Provide the (X, Y) coordinate of the cell's center where the given text is located.  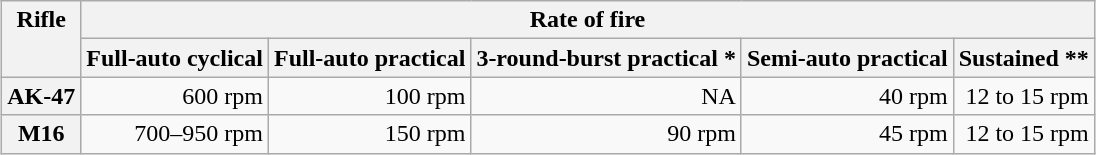
M16 (42, 134)
100 rpm (369, 96)
Sustained ** (1024, 58)
NA (606, 96)
Full-auto cyclical (175, 58)
3-round-burst practical * (606, 58)
700–950 rpm (175, 134)
40 rpm (847, 96)
90 rpm (606, 134)
Semi-auto practical (847, 58)
Full-auto practical (369, 58)
150 rpm (369, 134)
AK-47 (42, 96)
600 rpm (175, 96)
Rifle (42, 39)
Rate of fire (588, 20)
45 rpm (847, 134)
